Output the [X, Y] coordinate of the center of the cell containing the given text.  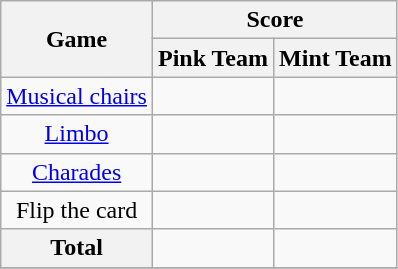
Score [274, 20]
Musical chairs [77, 96]
Flip the card [77, 210]
Limbo [77, 134]
Pink Team [212, 58]
Charades [77, 172]
Total [77, 248]
Mint Team [336, 58]
Game [77, 39]
